From the cell containing the given text, extract its center point as (X, Y) coordinate. 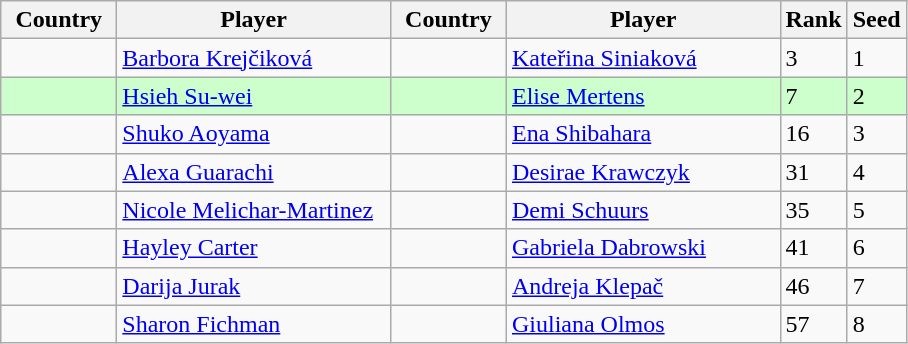
Barbora Krejčiková (254, 58)
Sharon Fichman (254, 324)
41 (814, 248)
Hayley Carter (254, 248)
6 (876, 248)
Desirae Krawczyk (643, 172)
Kateřina Siniaková (643, 58)
Giuliana Olmos (643, 324)
Ena Shibahara (643, 134)
Elise Mertens (643, 96)
1 (876, 58)
8 (876, 324)
57 (814, 324)
35 (814, 210)
Hsieh Su-wei (254, 96)
Andreja Klepač (643, 286)
Nicole Melichar-Martinez (254, 210)
5 (876, 210)
46 (814, 286)
Alexa Guarachi (254, 172)
Seed (876, 20)
31 (814, 172)
16 (814, 134)
Shuko Aoyama (254, 134)
4 (876, 172)
Darija Jurak (254, 286)
Rank (814, 20)
Demi Schuurs (643, 210)
2 (876, 96)
Gabriela Dabrowski (643, 248)
